Return the (X, Y) coordinate for the center point of the cell that contains the specified text.  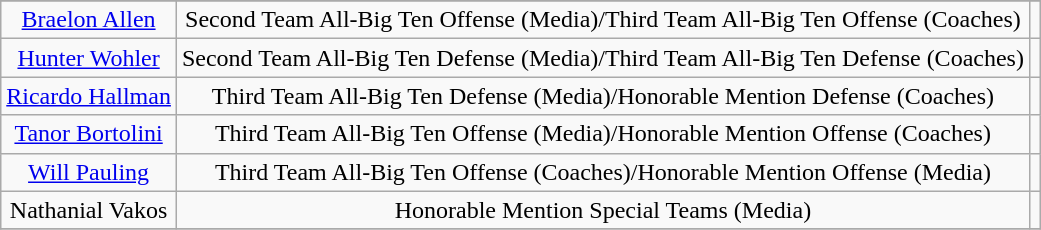
Hunter Wohler (89, 58)
Honorable Mention Special Teams (Media) (602, 210)
Third Team All-Big Ten Offense (Coaches)/Honorable Mention Offense (Media) (602, 172)
Third Team All-Big Ten Offense (Media)/Honorable Mention Offense (Coaches) (602, 134)
Third Team All-Big Ten Defense (Media)/Honorable Mention Defense (Coaches) (602, 96)
Tanor Bortolini (89, 134)
Braelon Allen (89, 20)
Second Team All-Big Ten Offense (Media)/Third Team All-Big Ten Offense (Coaches) (602, 20)
Will Pauling (89, 172)
Second Team All-Big Ten Defense (Media)/Third Team All-Big Ten Defense (Coaches) (602, 58)
Nathanial Vakos (89, 210)
Ricardo Hallman (89, 96)
